Extract the [x, y] coordinate from the center of the cell holding the provided text.  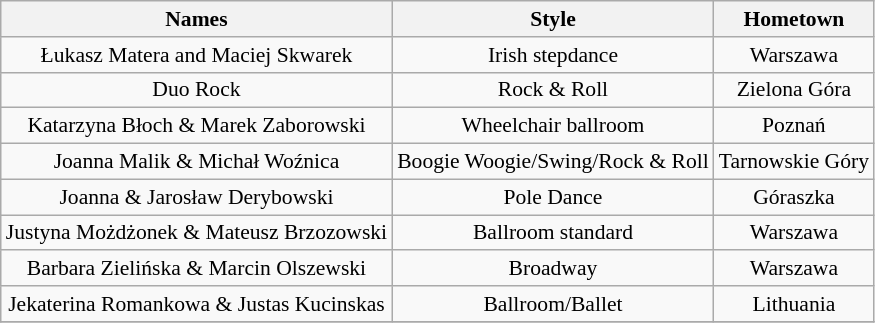
Ballroom standard [553, 233]
Justyna Możdżonek & Mateusz Brzozowski [196, 233]
Jekaterina Romankowa & Justas Kucinskas [196, 304]
Names [196, 19]
Poznań [794, 126]
Barbara Zielińska & Marcin Olszewski [196, 269]
Irish stepdance [553, 55]
Rock & Roll [553, 90]
Broadway [553, 269]
Katarzyna Błoch & Marek Zaborowski [196, 126]
Style [553, 19]
Góraszka [794, 197]
Pole Dance [553, 197]
Tarnowskie Góry [794, 162]
Zielona Góra [794, 90]
Boogie Woogie/Swing/Rock & Roll [553, 162]
Hometown [794, 19]
Łukasz Matera and Maciej Skwarek [196, 55]
Lithuania [794, 304]
Duo Rock [196, 90]
Joanna & Jarosław Derybowski [196, 197]
Wheelchair ballroom [553, 126]
Joanna Malik & Michał Woźnica [196, 162]
Ballroom/Ballet [553, 304]
